Scan for the cell matching the given text and deliver its [X, Y] coordinate at center. 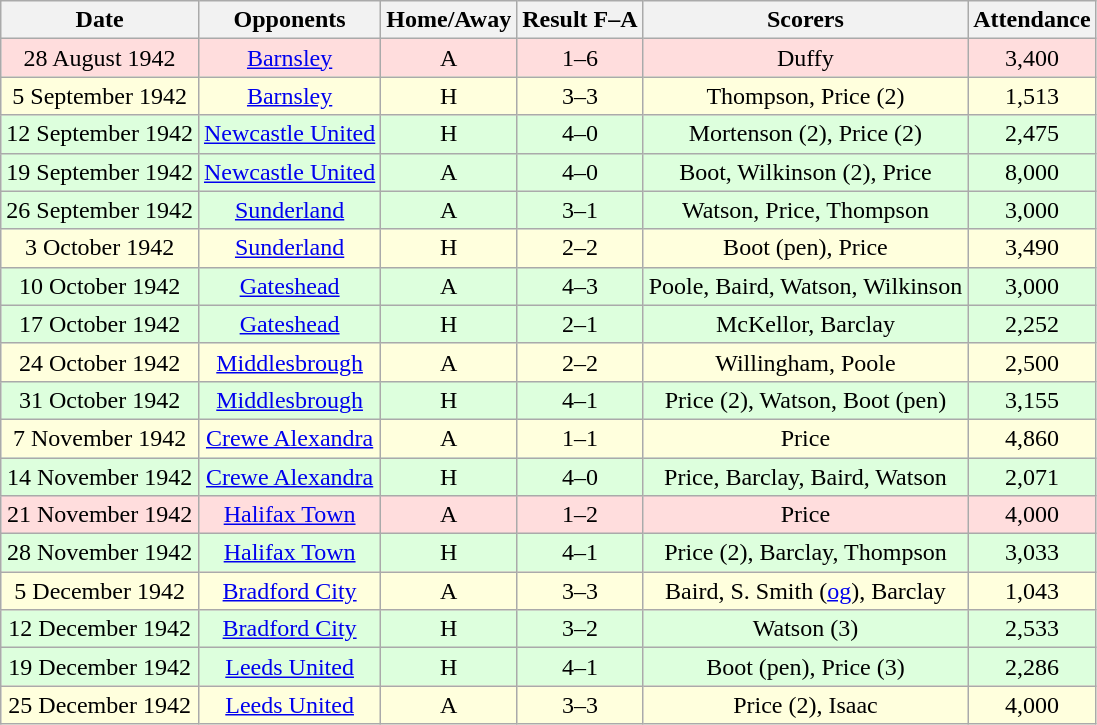
1–1 [580, 438]
17 October 1942 [100, 324]
5 December 1942 [100, 591]
4,860 [1032, 438]
12 September 1942 [100, 134]
Duffy [806, 58]
28 August 1942 [100, 58]
Home/Away [449, 20]
McKellor, Barclay [806, 324]
Baird, S. Smith (og), Barclay [806, 591]
19 December 1942 [100, 667]
Watson, Price, Thompson [806, 210]
3–1 [580, 210]
3–2 [580, 629]
2–1 [580, 324]
26 September 1942 [100, 210]
4–3 [580, 286]
Watson (3) [806, 629]
25 December 1942 [100, 705]
Price (2), Barclay, Thompson [806, 553]
3,155 [1032, 400]
Mortenson (2), Price (2) [806, 134]
10 October 1942 [100, 286]
2,071 [1032, 477]
Willingham, Poole [806, 362]
2,533 [1032, 629]
Price, Barclay, Baird, Watson [806, 477]
1,043 [1032, 591]
3,490 [1032, 248]
Attendance [1032, 20]
3 October 1942 [100, 248]
5 September 1942 [100, 96]
14 November 1942 [100, 477]
7 November 1942 [100, 438]
Opponents [289, 20]
1,513 [1032, 96]
3,033 [1032, 553]
Result F–A [580, 20]
2,286 [1032, 667]
Boot (pen), Price (3) [806, 667]
2,475 [1032, 134]
2,500 [1032, 362]
Scorers [806, 20]
1–2 [580, 515]
21 November 1942 [100, 515]
Thompson, Price (2) [806, 96]
Boot (pen), Price [806, 248]
3,400 [1032, 58]
Poole, Baird, Watson, Wilkinson [806, 286]
Date [100, 20]
Boot, Wilkinson (2), Price [806, 172]
Price (2), Watson, Boot (pen) [806, 400]
2,252 [1032, 324]
28 November 1942 [100, 553]
12 December 1942 [100, 629]
Price (2), Isaac [806, 705]
31 October 1942 [100, 400]
19 September 1942 [100, 172]
24 October 1942 [100, 362]
8,000 [1032, 172]
1–6 [580, 58]
